Locate the cell with the specified text and output its (x, y) center coordinate. 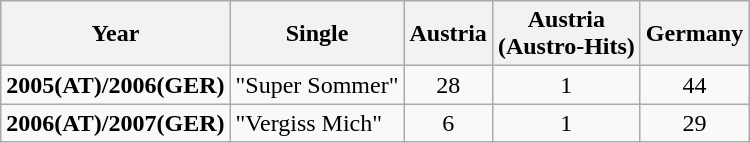
2005(AT)/2006(GER) (116, 85)
Austria (448, 34)
"Super Sommer" (317, 85)
Austria(Austro-Hits) (566, 34)
44 (694, 85)
28 (448, 85)
6 (448, 123)
2006(AT)/2007(GER) (116, 123)
"Vergiss Mich" (317, 123)
Single (317, 34)
29 (694, 123)
Year (116, 34)
Germany (694, 34)
